Scan for the cell matching the given text and deliver its [X, Y] coordinate at center. 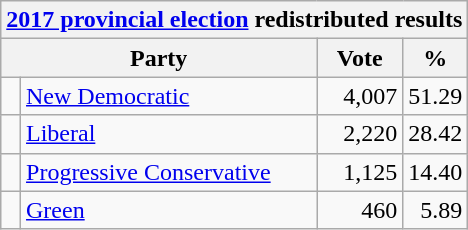
2017 provincial election redistributed results [234, 20]
5.89 [436, 210]
Liberal [169, 134]
1,125 [360, 172]
Vote [360, 58]
2,220 [360, 134]
4,007 [360, 96]
28.42 [436, 134]
New Democratic [169, 96]
Party [159, 58]
% [436, 58]
Green [169, 210]
460 [360, 210]
14.40 [436, 172]
Progressive Conservative [169, 172]
51.29 [436, 96]
